Provide the [X, Y] coordinate of the cell's center where the given text is located.  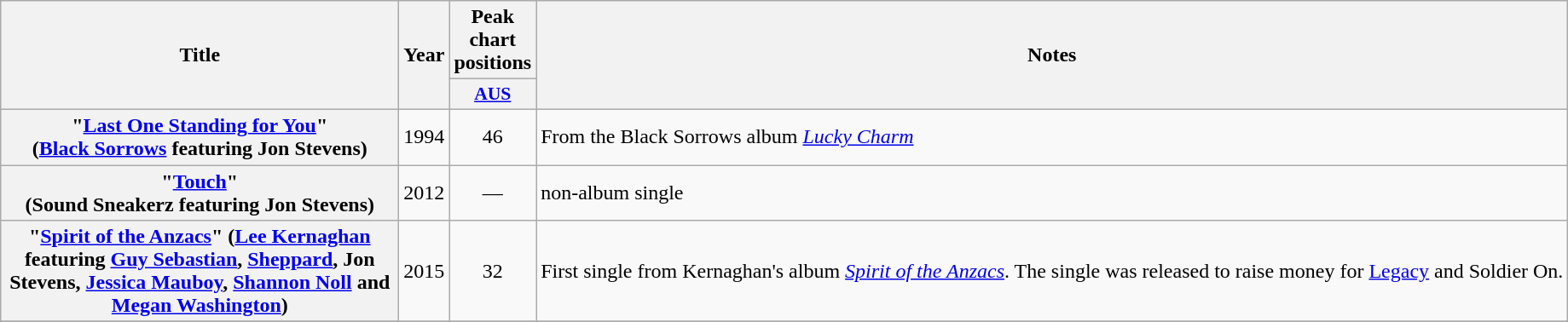
"Spirit of the Anzacs" (Lee Kernaghan featuring Guy Sebastian, Sheppard, Jon Stevens, Jessica Mauboy, Shannon Noll and Megan Washington) [200, 271]
AUS [493, 95]
1994 [425, 136]
Notes [1052, 55]
32 [493, 271]
Title [200, 55]
Peak chart positions [493, 40]
46 [493, 136]
"Touch" (Sound Sneakerz featuring Jon Stevens) [200, 193]
non-album single [1052, 193]
"Last One Standing for You" (Black Sorrows featuring Jon Stevens) [200, 136]
2012 [425, 193]
Year [425, 55]
First single from Kernaghan's album Spirit of the Anzacs. The single was released to raise money for Legacy and Soldier On. [1052, 271]
2015 [425, 271]
— [493, 193]
From the Black Sorrows album Lucky Charm [1052, 136]
